Return the (X, Y) coordinate for the center point of the cell that contains the specified text.  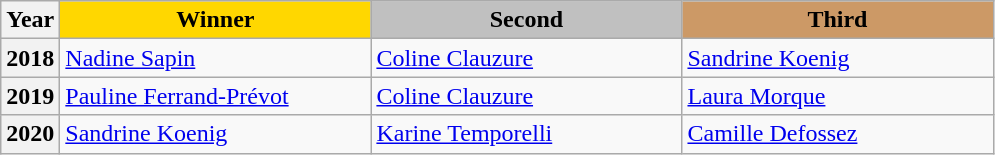
Nadine Sapin (216, 58)
Winner (216, 20)
2020 (30, 134)
Camille Defossez (838, 134)
Second (526, 20)
Laura Morque (838, 96)
Third (838, 20)
Karine Temporelli (526, 134)
2019 (30, 96)
Pauline Ferrand-Prévot (216, 96)
Year (30, 20)
2018 (30, 58)
